Determine the [X, Y] coordinate at the center of the cell enclosing the given text.  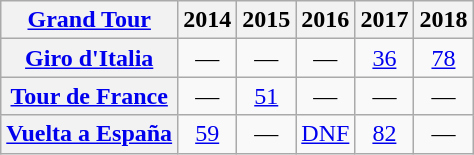
82 [384, 134]
2015 [266, 20]
Tour de France [90, 96]
36 [384, 58]
2014 [208, 20]
Vuelta a España [90, 134]
Giro d'Italia [90, 58]
2018 [444, 20]
2017 [384, 20]
DNF [326, 134]
78 [444, 58]
2016 [326, 20]
51 [266, 96]
Grand Tour [90, 20]
59 [208, 134]
